Search for the cell housing the specified text and yield its (X, Y) center coordinate. 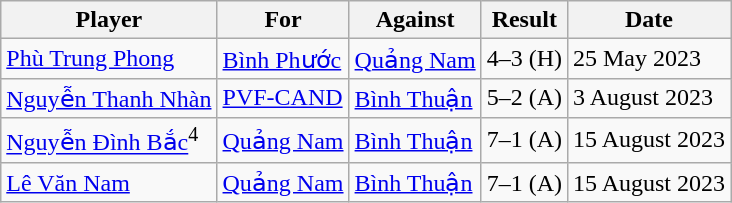
Phù Trung Phong (109, 59)
PVF-CAND (283, 98)
Bình Phước (283, 59)
3 August 2023 (648, 98)
Nguyễn Đình Bắc4 (109, 140)
Lê Văn Nam (109, 182)
5–2 (A) (524, 98)
Against (415, 20)
Result (524, 20)
Player (109, 20)
Nguyễn Thanh Nhàn (109, 98)
25 May 2023 (648, 59)
Date (648, 20)
4–3 (H) (524, 59)
For (283, 20)
